Identify which cell holds the provided text, then report its (X, Y) central coordinate. 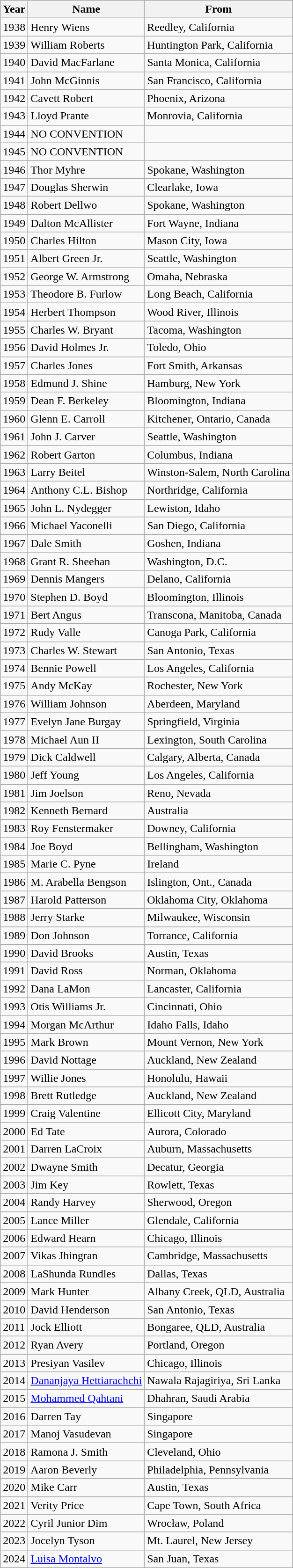
Willie Jones (86, 1078)
Goshen, Indiana (219, 544)
2021 (14, 1505)
1941 (14, 80)
William Johnson (86, 704)
Monrovia, California (219, 116)
Jerry Starke (86, 918)
Michael Yaconelli (86, 526)
Oklahoma City, Oklahoma (219, 900)
Year (14, 9)
Torrance, California (219, 935)
1977 (14, 722)
1975 (14, 686)
2017 (14, 1434)
Columbus, Indiana (219, 454)
Mount Vernon, New York (219, 1042)
Manoj Vasudevan (86, 1434)
1984 (14, 846)
1951 (14, 259)
Craig Valentine (86, 1114)
Cambridge, Massachusetts (219, 1256)
Cape Town, South Africa (219, 1505)
2007 (14, 1256)
1953 (14, 294)
Mark Brown (86, 1042)
Don Johnson (86, 935)
Dananjaya Hettiarachchi (86, 1381)
Thor Myhre (86, 169)
2020 (14, 1488)
1992 (14, 989)
2022 (14, 1523)
Dalton McAllister (86, 223)
2014 (14, 1381)
2004 (14, 1203)
1964 (14, 490)
LaShunda Rundles (86, 1274)
Mark Hunter (86, 1291)
Fort Smith, Arkansas (219, 365)
Aaron Beverly (86, 1470)
Fort Wayne, Indiana (219, 223)
1999 (14, 1114)
1972 (14, 633)
Marie C. Pyne (86, 864)
Andy McKay (86, 686)
2019 (14, 1470)
1980 (14, 775)
Calgary, Alberta, Canada (219, 757)
San Diego, California (219, 526)
From (219, 9)
1960 (14, 419)
Rochester, New York (219, 686)
Jock Elliott (86, 1327)
Hamburg, New York (219, 383)
Dick Caldwell (86, 757)
Albany Creek, QLD, Australia (219, 1291)
Dhahran, Saudi Arabia (219, 1399)
Luisa Montalvo (86, 1559)
Douglas Sherwin (86, 187)
Lexington, South Carolina (219, 739)
Sherwood, Oregon (219, 1203)
1959 (14, 401)
Canoga Park, California (219, 633)
Milwaukee, Wisconsin (219, 918)
Downey, California (219, 829)
2001 (14, 1149)
Michael Aun II (86, 739)
David Holmes Jr. (86, 348)
Kenneth Bernard (86, 811)
Rudy Valle (86, 633)
1947 (14, 187)
Long Beach, California (219, 294)
1952 (14, 277)
Cavett Robert (86, 98)
1973 (14, 650)
Phoenix, Arizona (219, 98)
Bert Angus (86, 615)
2016 (14, 1416)
Clearlake, Iowa (219, 187)
2010 (14, 1309)
Cleveland, Ohio (219, 1452)
Bellingham, Washington (219, 846)
1978 (14, 739)
2009 (14, 1291)
Wrocław, Poland (219, 1523)
1967 (14, 544)
2002 (14, 1167)
John J. Carver (86, 437)
David Brooks (86, 953)
Aurora, Colorado (219, 1131)
2018 (14, 1452)
1954 (14, 312)
1944 (14, 134)
Darren LaCroix (86, 1149)
Islington, Ont., Canada (219, 882)
1943 (14, 116)
Reno, Nevada (219, 793)
1939 (14, 45)
Dennis Mangers (86, 579)
Charles Hilton (86, 241)
1994 (14, 1024)
Name (86, 9)
1993 (14, 1006)
Roy Fenstermaker (86, 829)
Robert Garton (86, 454)
Idaho Falls, Idaho (219, 1024)
Albert Green Jr. (86, 259)
Kitchener, Ontario, Canada (219, 419)
Jim Key (86, 1185)
Aberdeen, Maryland (219, 704)
Bennie Powell (86, 668)
2013 (14, 1363)
1995 (14, 1042)
Verity Price (86, 1505)
1957 (14, 365)
Brett Rutledge (86, 1096)
1991 (14, 971)
1940 (14, 63)
Norman, Oklahoma (219, 971)
Bongaree, QLD, Australia (219, 1327)
Huntington Park, California (219, 45)
Ryan Avery (86, 1345)
1949 (14, 223)
Charles Jones (86, 365)
2015 (14, 1399)
Lewiston, Idaho (219, 508)
2024 (14, 1559)
Wood River, Illinois (219, 312)
Toledo, Ohio (219, 348)
Anthony C.L. Bishop (86, 490)
David Ross (86, 971)
1983 (14, 829)
1950 (14, 241)
Delano, California (219, 579)
Northridge, California (219, 490)
1965 (14, 508)
Grant R. Sheehan (86, 562)
Jocelyn Tyson (86, 1541)
Mohammed Qahtani (86, 1399)
1974 (14, 668)
Dwayne Smith (86, 1167)
2011 (14, 1327)
Theodore B. Furlow (86, 294)
Jeff Young (86, 775)
Lance Miller (86, 1220)
1948 (14, 205)
1968 (14, 562)
Harold Patterson (86, 900)
1976 (14, 704)
Decatur, Georgia (219, 1167)
2005 (14, 1220)
George W. Armstrong (86, 277)
Randy Harvey (86, 1203)
1986 (14, 882)
Dean F. Berkeley (86, 401)
2006 (14, 1238)
1987 (14, 900)
1997 (14, 1078)
Honolulu, Hawaii (219, 1078)
Australia (219, 811)
Glendale, California (219, 1220)
Ireland (219, 864)
Auburn, Massachusetts (219, 1149)
Bloomington, Indiana (219, 401)
Charles W. Stewart (86, 650)
Philadelphia, Pennsylvania (219, 1470)
1970 (14, 597)
Tacoma, Washington (219, 330)
Henry Wiens (86, 27)
1981 (14, 793)
Mike Carr (86, 1488)
1956 (14, 348)
Otis Williams Jr. (86, 1006)
Portland, Oregon (219, 1345)
2000 (14, 1131)
David Henderson (86, 1309)
Stephen D. Boyd (86, 597)
Cincinnati, Ohio (219, 1006)
William Roberts (86, 45)
Rowlett, Texas (219, 1185)
Mt. Laurel, New Jersey (219, 1541)
San Juan, Texas (219, 1559)
Dana LaMon (86, 989)
Bloomington, Illinois (219, 597)
1979 (14, 757)
M. Arabella Bengson (86, 882)
Evelyn Jane Burgay (86, 722)
1962 (14, 454)
Transcona, Manitoba, Canada (219, 615)
1938 (14, 27)
2008 (14, 1274)
Reedley, California (219, 27)
San Francisco, California (219, 80)
Robert Dellwo (86, 205)
1982 (14, 811)
Ed Tate (86, 1131)
Dallas, Texas (219, 1274)
Charles W. Bryant (86, 330)
1946 (14, 169)
David Nottage (86, 1060)
Mason City, Iowa (219, 241)
1998 (14, 1096)
1945 (14, 152)
1963 (14, 472)
David MacFarlane (86, 63)
1969 (14, 579)
Lancaster, California (219, 989)
Springfield, Virginia (219, 722)
1989 (14, 935)
Vikas Jhingran (86, 1256)
Morgan McArthur (86, 1024)
1996 (14, 1060)
Darren Tay (86, 1416)
Edmund J. Shine (86, 383)
Ramona J. Smith (86, 1452)
1966 (14, 526)
Nawala Rajagiriya, Sri Lanka (219, 1381)
1971 (14, 615)
1958 (14, 383)
Jim Joelson (86, 793)
John McGinnis (86, 80)
Dale Smith (86, 544)
Winston-Salem, North Carolina (219, 472)
Joe Boyd (86, 846)
Edward Hearn (86, 1238)
1942 (14, 98)
1985 (14, 864)
Washington, D.C. (219, 562)
2023 (14, 1541)
2012 (14, 1345)
1988 (14, 918)
1955 (14, 330)
John L. Nydegger (86, 508)
1961 (14, 437)
Cyril Junior Dim (86, 1523)
Omaha, Nebraska (219, 277)
Larry Beitel (86, 472)
Glenn E. Carroll (86, 419)
2003 (14, 1185)
Lloyd Prante (86, 116)
Santa Monica, California (219, 63)
Presiyan Vasilev (86, 1363)
Herbert Thompson (86, 312)
Ellicott City, Maryland (219, 1114)
1990 (14, 953)
